Output the [x, y] coordinate of the center of the cell containing the given text.  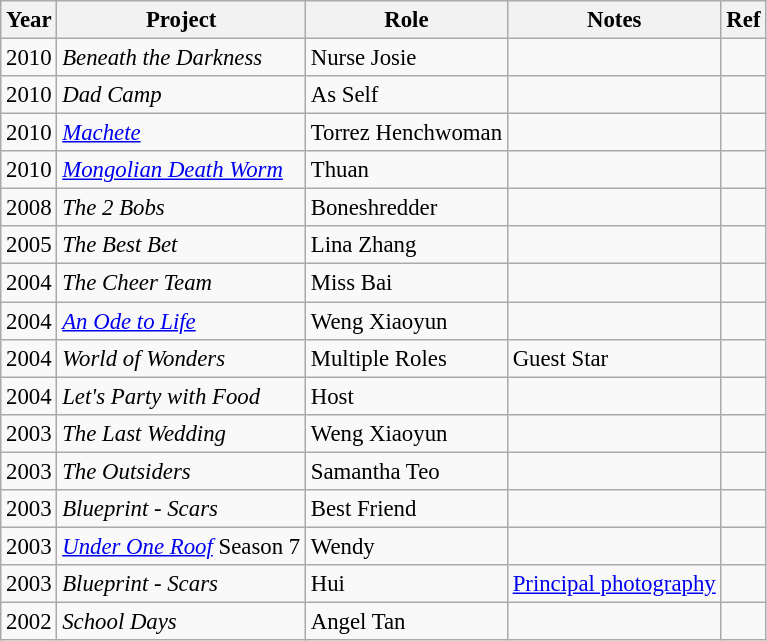
Thuan [406, 170]
Beneath the Darkness [182, 58]
As Self [406, 95]
Angel Tan [406, 621]
Best Friend [406, 509]
Year [29, 20]
Under One Roof Season 7 [182, 546]
Notes [614, 20]
Project [182, 20]
Guest Star [614, 358]
2008 [29, 208]
The 2 Bobs [182, 208]
2005 [29, 245]
Let's Party with Food [182, 396]
Nurse Josie [406, 58]
Multiple Roles [406, 358]
Dad Camp [182, 95]
Wendy [406, 546]
Miss Bai [406, 283]
Role [406, 20]
School Days [182, 621]
An Ode to Life [182, 321]
Hui [406, 584]
Lina Zhang [406, 245]
Torrez Henchwoman [406, 133]
World of Wonders [182, 358]
Host [406, 396]
Ref [744, 20]
The Outsiders [182, 471]
The Best Bet [182, 245]
Boneshredder [406, 208]
2002 [29, 621]
Principal photography [614, 584]
Mongolian Death Worm [182, 170]
The Cheer Team [182, 283]
The Last Wedding [182, 433]
Samantha Teo [406, 471]
Machete [182, 133]
